From the cell containing the given text, extract its center point as [X, Y] coordinate. 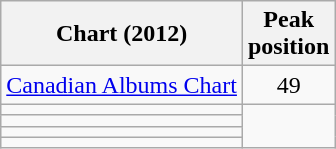
Peakposition [288, 34]
Chart (2012) [122, 34]
Canadian Albums Chart [122, 85]
49 [288, 85]
